Output the [X, Y] coordinate of the center of the cell containing the given text.  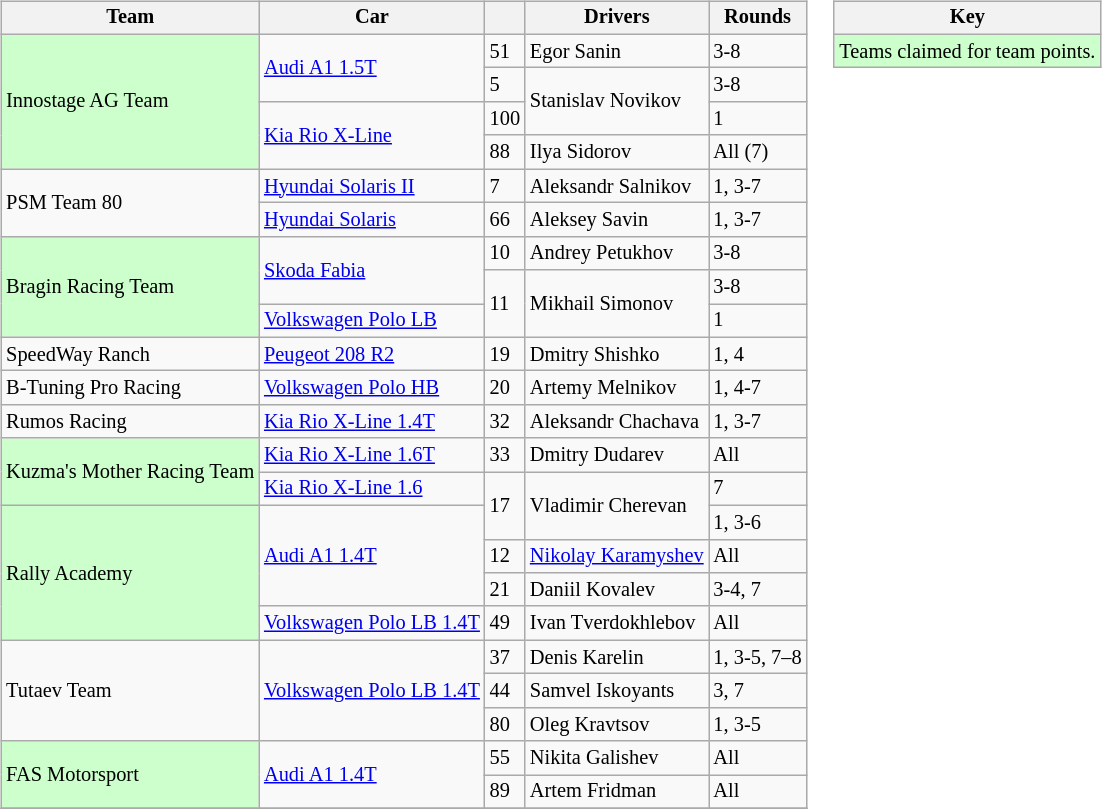
37 [505, 657]
PSM Team 80 [130, 202]
B-Tuning Pro Racing [130, 388]
Egor Sanin [617, 51]
Key [967, 18]
Rally Academy [130, 572]
Kuzma's Mother Racing Team [130, 472]
Nikolay Karamyshev [617, 556]
Aleksey Savin [617, 220]
Vladimir Cherevan [617, 506]
17 [505, 506]
Samvel Iskoyants [617, 691]
Mikhail Simonov [617, 304]
88 [505, 152]
Dmitry Dudarev [617, 455]
100 [505, 119]
Kia Rio X-Line 1.4T [372, 422]
Volkswagen Polo LB [372, 321]
1, 4-7 [758, 388]
Car [372, 18]
Hyundai Solaris II [372, 186]
3, 7 [758, 691]
Kia Rio X-Line 1.6T [372, 455]
Daniil Kovalev [617, 590]
Kia Rio X-Line [372, 136]
FAS Motorsport [130, 774]
Nikita Galishev [617, 758]
Stanislav Novikov [617, 102]
21 [505, 590]
All (7) [758, 152]
Oleg Kravtsov [617, 724]
19 [505, 354]
51 [505, 51]
32 [505, 422]
Artem Fridman [617, 792]
Denis Karelin [617, 657]
Hyundai Solaris [372, 220]
1, 3-5 [758, 724]
Aleksandr Salnikov [617, 186]
Rumos Racing [130, 422]
20 [505, 388]
Dmitry Shishko [617, 354]
Aleksandr Chachava [617, 422]
SpeedWay Ranch [130, 354]
89 [505, 792]
12 [505, 556]
Ilya Sidorov [617, 152]
33 [505, 455]
Kia Rio X-Line 1.6 [372, 489]
1, 3-6 [758, 522]
5 [505, 85]
Tutaev Team [130, 690]
Peugeot 208 R2 [372, 354]
Artemy Melnikov [617, 388]
44 [505, 691]
55 [505, 758]
Rounds [758, 18]
11 [505, 304]
Ivan Tverdokhlebov [617, 623]
Volkswagen Polo HB [372, 388]
66 [505, 220]
Skoda Fabia [372, 270]
Audi A1 1.5T [372, 68]
1, 4 [758, 354]
80 [505, 724]
Team [130, 18]
Bragin Racing Team [130, 286]
Andrey Petukhov [617, 253]
10 [505, 253]
Drivers [617, 18]
49 [505, 623]
Innostage AG Team [130, 102]
1, 3-5, 7–8 [758, 657]
Teams claimed for team points. [967, 51]
3-4, 7 [758, 590]
